Search for the cell housing the specified text and yield its [x, y] center coordinate. 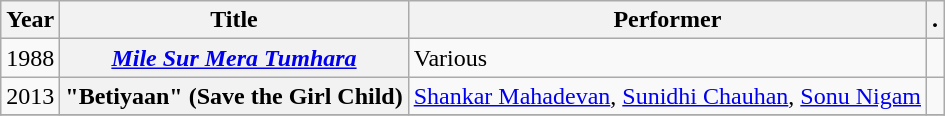
Year [30, 20]
Mile Sur Mera Tumhara [234, 58]
Various [667, 58]
Title [234, 20]
"Betiyaan" (Save the Girl Child) [234, 96]
Shankar Mahadevan, Sunidhi Chauhan, Sonu Nigam [667, 96]
Performer [667, 20]
. [936, 20]
2013 [30, 96]
1988 [30, 58]
